Find where the given text appears and provide that cell's center as (X, Y) coordinate. 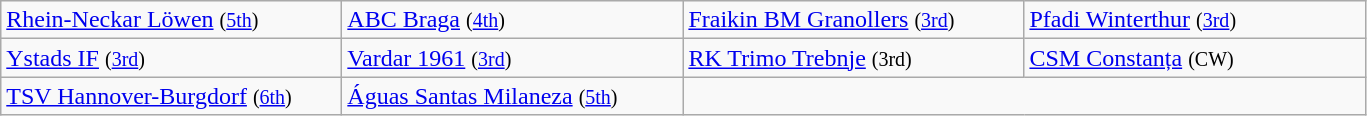
Vardar 1961 (3rd) (512, 58)
Rhein-Neckar Löwen (5th) (172, 20)
Fraikin BM Granollers (3rd) (854, 20)
TSV Hannover-Burgdorf (6th) (172, 96)
Águas Santas Milaneza (5th) (512, 96)
Pfadi Winterthur (3rd) (1194, 20)
ABC Braga (4th) (512, 20)
RK Trimo Trebnje (3rd) (854, 58)
CSM Constanța (CW) (1194, 58)
Ystads IF (3rd) (172, 58)
